Return the (X, Y) coordinate for the center point of the cell that contains the specified text.  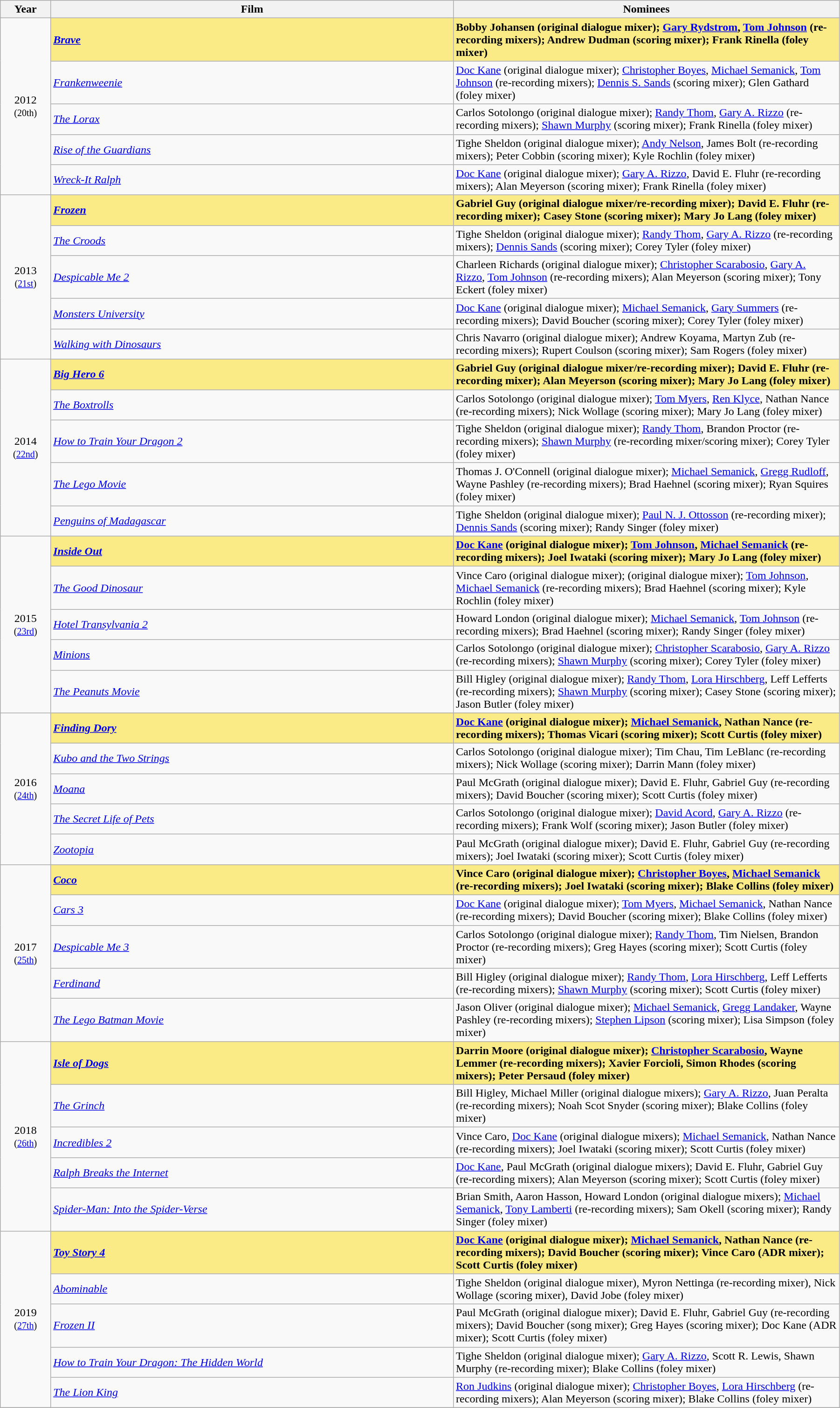
Doc Kane (original dialogue mixer); Michael Semanick, Nathan Nance (re-recording mixers); Thomas Vicari (scoring mixer); Scott Curtis (foley mixer) (647, 728)
Spider-Man: Into the Spider-Verse (252, 1209)
2013 (21st) (26, 277)
Film (252, 9)
2019 (27th) (26, 1319)
Paul McGrath (original dialogue mixer); David E. Fluhr, Gabriel Guy (re-recording mixers); David Boucher (scoring mixer); Scott Curtis (foley mixer) (647, 789)
Paul McGrath (original dialogue mixer); David E. Fluhr, Gabriel Guy (re-recording mixers); Joel Iwataki (scoring mixer); Scott Curtis (foley mixer) (647, 849)
Coco (252, 879)
The Secret Life of Pets (252, 819)
Inside Out (252, 551)
The Peanuts Movie (252, 691)
Doc Kane (original dialogue mixer); Gary A. Rizzo, David E. Fluhr (re-recording mixers); Alan Meyerson (scoring mixer); Frank Rinella (foley mixer) (647, 180)
The Grinch (252, 1106)
2015 (23rd) (26, 625)
The Lego Batman Movie (252, 1020)
Abominable (252, 1289)
Tighe Sheldon (original dialogue mixer); Andy Nelson, James Bolt (re-recording mixers); Peter Cobbin (scoring mixer); Kyle Rochlin (foley mixer) (647, 149)
Finding Dory (252, 728)
The Lion King (252, 1392)
Frankenweenie (252, 83)
Big Hero 6 (252, 374)
2016 (24th) (26, 789)
2018 (26th) (26, 1136)
Toy Story 4 (252, 1252)
Tighe Sheldon (original dialogue mixer); Gary A. Rizzo, Scott R. Lewis, Shawn Murphy (re-recording mixer); Blake Collins (foley mixer) (647, 1362)
Isle of Dogs (252, 1063)
Carlos Sotolongo (original dialogue mixer); Tim Chau, Tim LeBlanc (re-recording mixers); Nick Wollage (scoring mixer); Darrin Mann (foley mixer) (647, 758)
The Good Dinosaur (252, 588)
Nominees (647, 9)
Walking with Dinosaurs (252, 344)
Despicable Me 3 (252, 946)
Ferdinand (252, 984)
How to Train Your Dragon 2 (252, 442)
Minions (252, 655)
Monsters University (252, 313)
The Lego Movie (252, 484)
Chris Navarro (original dialogue mixer); Andrew Koyama, Martyn Zub (re-recording mixers); Rupert Coulson (scoring mixer); Sam Rogers (foley mixer) (647, 344)
Year (26, 9)
Rise of the Guardians (252, 149)
Kubo and the Two Strings (252, 758)
The Croods (252, 241)
Tighe Sheldon (original dialogue mixer); Randy Thom, Gary A. Rizzo (re-recording mixers); Dennis Sands (scoring mixer); Corey Tyler (foley mixer) (647, 241)
Tighe Sheldon (original dialogue mixer), Myron Nettinga (re-recording mixer), Nick Wollage (scoring mixer), David Jobe (foley mixer) (647, 1289)
Wreck-It Ralph (252, 180)
Penguins of Madagascar (252, 521)
Ralph Breaks the Internet (252, 1173)
Cars 3 (252, 910)
Carlos Sotolongo (original dialogue mixer); David Acord, Gary A. Rizzo (re-recording mixers); Frank Wolf (scoring mixer); Jason Butler (foley mixer) (647, 819)
Hotel Transylvania 2 (252, 625)
Frozen II (252, 1325)
Doc Kane (original dialogue mixer); Tom Johnson, Michael Semanick (re-recording mixers); Joel Iwataki (scoring mixer); Mary Jo Lang (foley mixer) (647, 551)
Despicable Me 2 (252, 277)
2014 (22nd) (26, 448)
Doc Kane (original dialogue mixer); Michael Semanick, Gary Summers (re-recording mixers); David Boucher (scoring mixer); Corey Tyler (foley mixer) (647, 313)
Incredibles 2 (252, 1142)
Zootopia (252, 849)
Frozen (252, 210)
Moana (252, 789)
2017 (25th) (26, 953)
2012 (20th) (26, 106)
Tighe Sheldon (original dialogue mixer); Paul N. J. Ottosson (re-recording mixer); Dennis Sands (scoring mixer); Randy Singer (foley mixer) (647, 521)
The Lorax (252, 119)
The Boxtrolls (252, 405)
How to Train Your Dragon: The Hidden World (252, 1362)
Brave (252, 40)
